Pinpoint the cell where the given text exists, returning its (X, Y) midpoint coordinate. 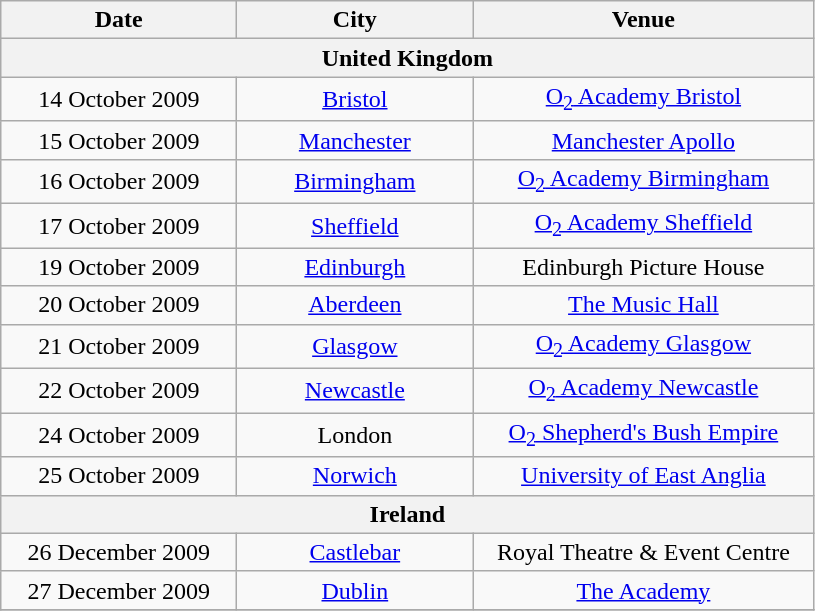
Edinburgh (355, 267)
O2 Academy Birmingham (644, 181)
O2 Academy Glasgow (644, 346)
Birmingham (355, 181)
O2 Shepherd's Bush Empire (644, 435)
Dublin (355, 590)
Edinburgh Picture House (644, 267)
24 October 2009 (119, 435)
Norwich (355, 476)
City (355, 20)
O2 Academy Sheffield (644, 226)
Ireland (408, 514)
Glasgow (355, 346)
Bristol (355, 99)
The Academy (644, 590)
16 October 2009 (119, 181)
Manchester Apollo (644, 140)
26 December 2009 (119, 552)
Sheffield (355, 226)
Royal Theatre & Event Centre (644, 552)
Newcastle (355, 390)
Venue (644, 20)
17 October 2009 (119, 226)
21 October 2009 (119, 346)
University of East Anglia (644, 476)
22 October 2009 (119, 390)
20 October 2009 (119, 305)
O2 Academy Bristol (644, 99)
19 October 2009 (119, 267)
Castlebar (355, 552)
Manchester (355, 140)
O2 Academy Newcastle (644, 390)
14 October 2009 (119, 99)
27 December 2009 (119, 590)
15 October 2009 (119, 140)
25 October 2009 (119, 476)
Aberdeen (355, 305)
The Music Hall (644, 305)
Date (119, 20)
London (355, 435)
United Kingdom (408, 58)
